Extract the [x, y] coordinate from the center of the cell holding the provided text.  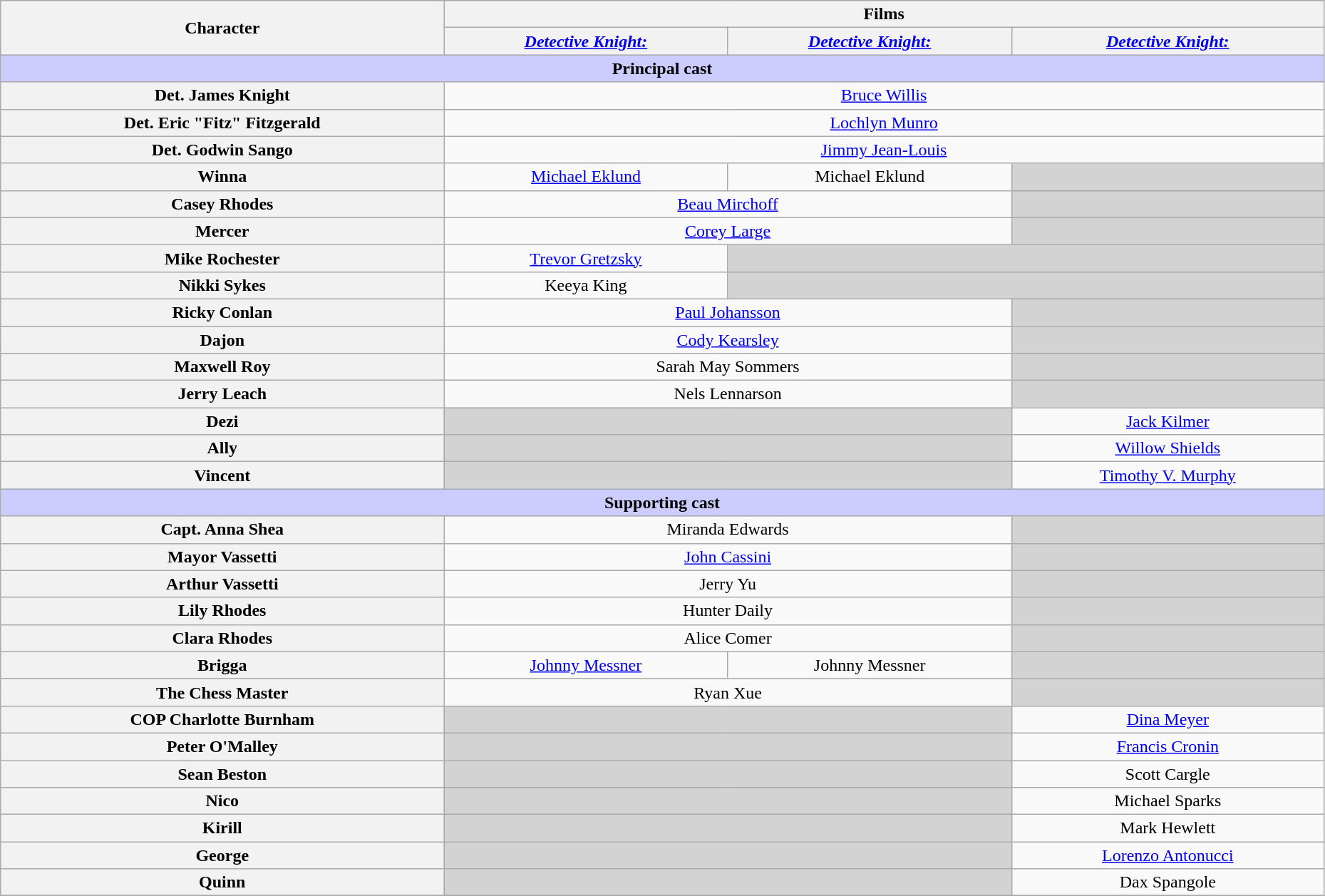
Arthur Vassetti [222, 584]
John Cassini [728, 557]
Det. Godwin Sango [222, 150]
Vincent [222, 475]
Corey Large [728, 231]
Miranda Edwards [728, 530]
Bruce Willis [884, 96]
Lily Rhodes [222, 611]
Willow Shields [1167, 448]
Ally [222, 448]
Hunter Daily [728, 611]
Capt. Anna Shea [222, 530]
COP Charlotte Burnham [222, 719]
Scott Cargle [1167, 773]
Clara Rhodes [222, 638]
Peter O'Malley [222, 746]
Sarah May Sommers [728, 367]
The Chess Master [222, 692]
Ricky Conlan [222, 312]
Character [222, 28]
Supporting cast [663, 503]
Paul Johansson [728, 312]
Nikki Sykes [222, 285]
Kirill [222, 828]
Jerry Yu [728, 584]
Trevor Gretzsky [586, 258]
Quinn [222, 882]
Maxwell Roy [222, 367]
Films [884, 14]
Jack Kilmer [1167, 421]
Mark Hewlett [1167, 828]
Mercer [222, 231]
Winna [222, 177]
Lochlyn Munro [884, 123]
George [222, 855]
Mike Rochester [222, 258]
Principal cast [663, 68]
Ryan Xue [728, 692]
Francis Cronin [1167, 746]
Brigga [222, 665]
Dina Meyer [1167, 719]
Dezi [222, 421]
Lorenzo Antonucci [1167, 855]
Dax Spangole [1167, 882]
Jerry Leach [222, 394]
Nico [222, 801]
Michael Sparks [1167, 801]
Mayor Vassetti [222, 557]
Cody Kearsley [728, 340]
Alice Comer [728, 638]
Keeya King [586, 285]
Jimmy Jean-Louis [884, 150]
Timothy V. Murphy [1167, 475]
Det. James Knight [222, 96]
Nels Lennarson [728, 394]
Casey Rhodes [222, 204]
Sean Beston [222, 773]
Beau Mirchoff [728, 204]
Dajon [222, 340]
Det. Eric "Fitz" Fitzgerald [222, 123]
